Extract the (X, Y) coordinate from the center of the cell holding the provided text.  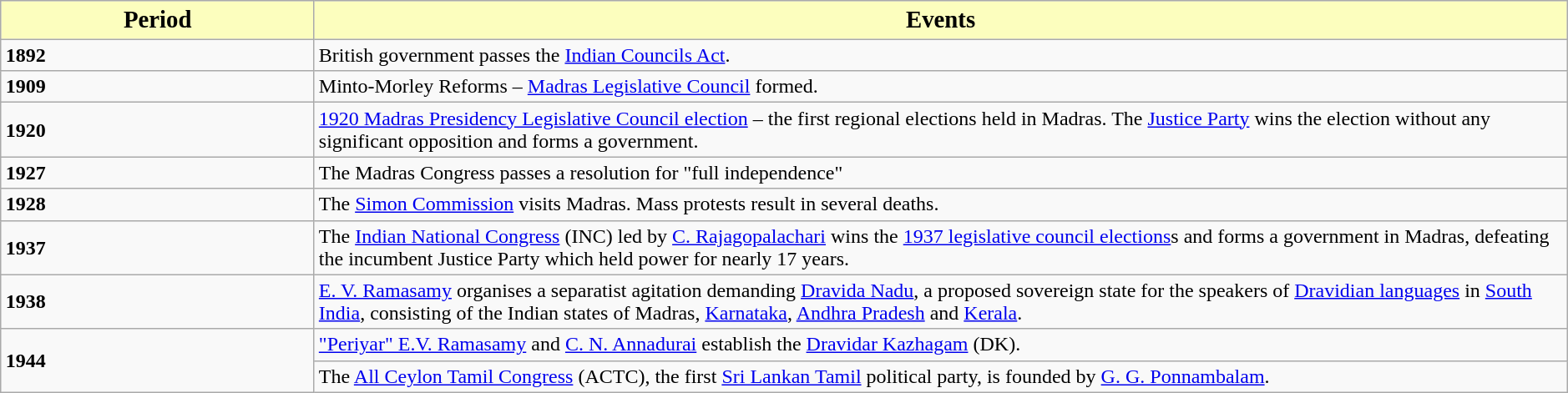
1892 (157, 55)
1928 (157, 204)
1937 (157, 247)
Period (157, 20)
1938 (157, 302)
The All Ceylon Tamil Congress (ACTC), the first Sri Lankan Tamil political party, is founded by G. G. Ponnambalam. (940, 376)
Minto-Morley Reforms – Madras Legislative Council formed. (940, 87)
1944 (157, 360)
The Simon Commission visits Madras. Mass protests result in several deaths. (940, 204)
Events (940, 20)
The Madras Congress passes a resolution for "full independence" (940, 173)
1909 (157, 87)
1927 (157, 173)
British government passes the Indian Councils Act. (940, 55)
1920 (157, 130)
"Periyar" E.V. Ramasamy and C. N. Annadurai establish the Dravidar Kazhagam (DK). (940, 345)
